Find where the given text appears and provide that cell's center as [X, Y] coordinate. 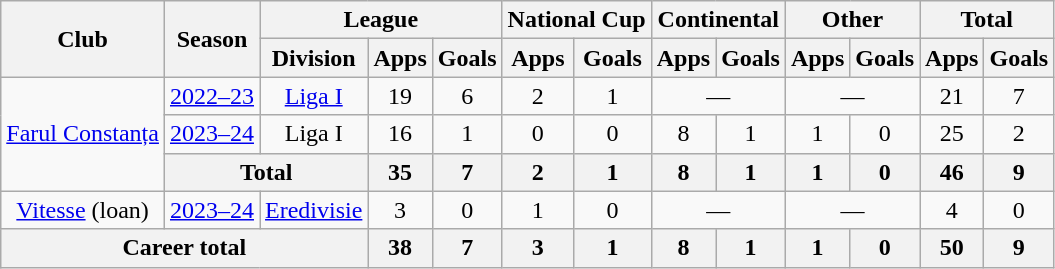
16 [400, 134]
21 [952, 96]
6 [467, 96]
League [382, 20]
National Cup [576, 20]
Career total [184, 248]
Club [83, 39]
2022–23 [212, 96]
Vitesse (loan) [83, 210]
50 [952, 248]
4 [952, 210]
Farul Constanța [83, 134]
Other [852, 20]
38 [400, 248]
Season [212, 39]
25 [952, 134]
35 [400, 172]
19 [400, 96]
Eredivisie [314, 210]
Continental [718, 20]
Division [314, 58]
46 [952, 172]
